For the text-containing cell, return its midpoint in [x, y] coordinate format. 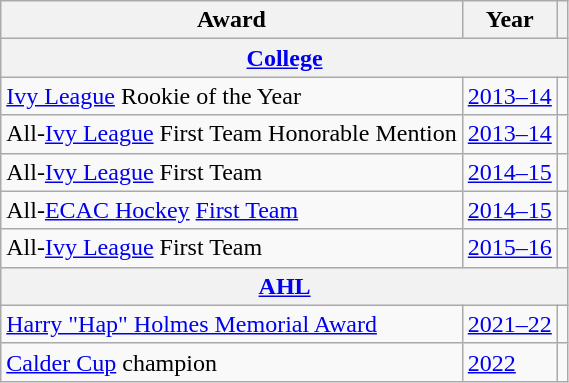
2021–22 [510, 324]
Ivy League Rookie of the Year [232, 96]
Calder Cup champion [232, 362]
2022 [510, 362]
College [285, 58]
Harry "Hap" Holmes Memorial Award [232, 324]
All-Ivy League First Team Honorable Mention [232, 134]
All-ECAC Hockey First Team [232, 210]
2015–16 [510, 248]
AHL [285, 286]
Year [510, 20]
Award [232, 20]
